Extract the (x, y) coordinate from the center of the cell holding the provided text.  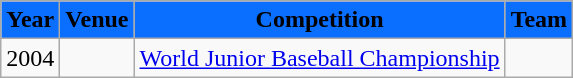
Venue (97, 20)
World Junior Baseball Championship (320, 58)
Team (539, 20)
2004 (30, 58)
Competition (320, 20)
Year (30, 20)
